For the text-containing cell, return its midpoint in [X, Y] coordinate format. 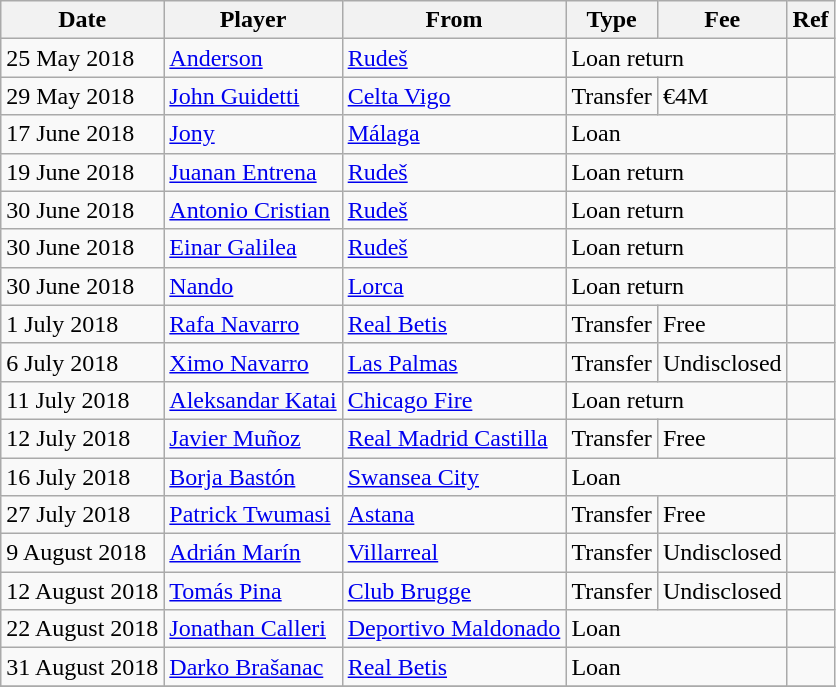
Swansea City [454, 477]
Borja Bastón [253, 477]
Lorca [454, 286]
Celta Vigo [454, 96]
Anderson [253, 58]
Fee [722, 20]
31 August 2018 [82, 667]
Deportivo Maldonado [454, 629]
Real Madrid Castilla [454, 438]
Date [82, 20]
17 June 2018 [82, 134]
€4M [722, 96]
Club Brugge [454, 591]
27 July 2018 [82, 515]
Ref [810, 20]
Rafa Navarro [253, 324]
Aleksandar Katai [253, 400]
1 July 2018 [82, 324]
Jonathan Calleri [253, 629]
29 May 2018 [82, 96]
Darko Brašanac [253, 667]
Javier Muñoz [253, 438]
Nando [253, 286]
Chicago Fire [454, 400]
11 July 2018 [82, 400]
12 August 2018 [82, 591]
19 June 2018 [82, 172]
Jony [253, 134]
Antonio Cristian [253, 210]
6 July 2018 [82, 362]
Player [253, 20]
Adrián Marín [253, 553]
12 July 2018 [82, 438]
Astana [454, 515]
25 May 2018 [82, 58]
Ximo Navarro [253, 362]
Juanan Entrena [253, 172]
Las Palmas [454, 362]
16 July 2018 [82, 477]
Málaga [454, 134]
From [454, 20]
Tomás Pina [253, 591]
Einar Galilea [253, 248]
Villarreal [454, 553]
John Guidetti [253, 96]
22 August 2018 [82, 629]
Patrick Twumasi [253, 515]
Type [612, 20]
9 August 2018 [82, 553]
